Search for the cell housing the specified text and yield its [X, Y] center coordinate. 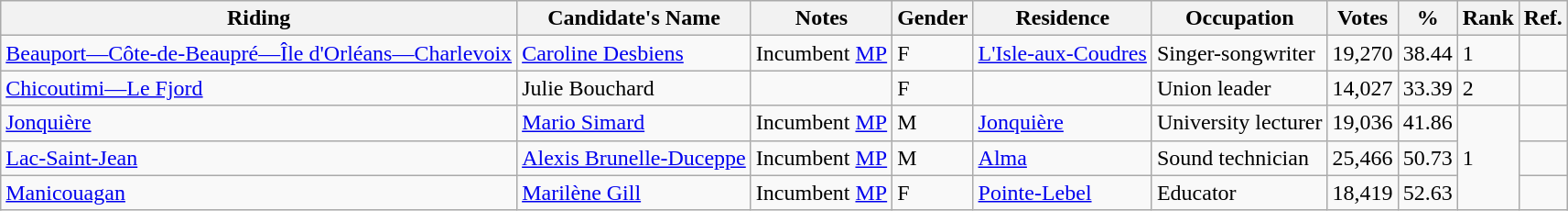
52.63 [1428, 193]
University lecturer [1239, 123]
Riding [259, 18]
% [1428, 18]
Singer-songwriter [1239, 53]
Marilène Gill [634, 193]
Lac-Saint-Jean [259, 158]
Manicouagan [259, 193]
19,270 [1362, 53]
Mario Simard [634, 123]
Alexis Brunelle-Duceppe [634, 158]
18,419 [1362, 193]
38.44 [1428, 53]
41.86 [1428, 123]
Rank [1488, 18]
Chicoutimi—Le Fjord [259, 88]
Ref. [1543, 18]
Beauport—Côte-de-Beaupré—Île d'Orléans—Charlevoix [259, 53]
Alma [1062, 158]
2 [1488, 88]
33.39 [1428, 88]
25,466 [1362, 158]
Caroline Desbiens [634, 53]
50.73 [1428, 158]
Notes [821, 18]
Votes [1362, 18]
Candidate's Name [634, 18]
Residence [1062, 18]
Educator [1239, 193]
Pointe-Lebel [1062, 193]
Gender [933, 18]
L'Isle-aux-Coudres [1062, 53]
14,027 [1362, 88]
Julie Bouchard [634, 88]
Occupation [1239, 18]
Union leader [1239, 88]
19,036 [1362, 123]
Sound technician [1239, 158]
